Return the (X, Y) coordinate for the center point of the cell that contains the specified text.  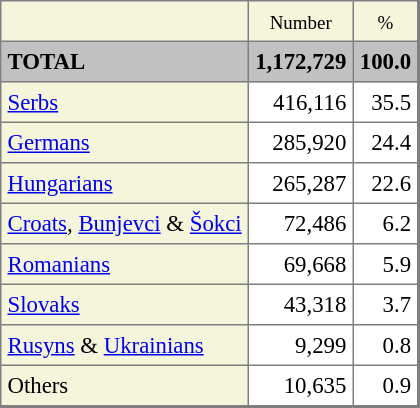
10,635 (300, 385)
1,172,729 (300, 61)
22.6 (386, 183)
69,668 (300, 264)
Romanians (125, 264)
416,116 (300, 102)
Slovaks (125, 304)
Hungarians (125, 183)
Croats, Bunjevci & Šokci (125, 223)
0.8 (386, 345)
9,299 (300, 345)
Germans (125, 142)
% (386, 21)
100.0 (386, 61)
265,287 (300, 183)
Serbs (125, 102)
Rusyns & Ukrainians (125, 345)
Others (125, 385)
Number (300, 21)
24.4 (386, 142)
72,486 (300, 223)
0.9 (386, 385)
285,920 (300, 142)
5.9 (386, 264)
6.2 (386, 223)
43,318 (300, 304)
3.7 (386, 304)
35.5 (386, 102)
TOTAL (125, 61)
